Determine the (X, Y) coordinate at the center of the cell enclosing the given text.  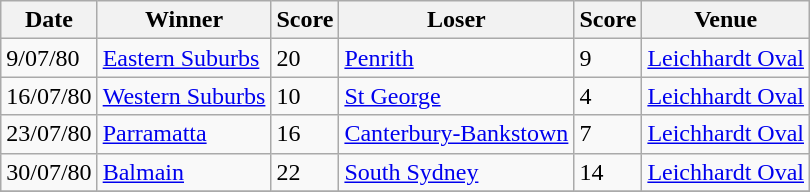
Penrith (456, 58)
St George (456, 96)
Canterbury-Bankstown (456, 134)
16/07/80 (49, 96)
South Sydney (456, 172)
30/07/80 (49, 172)
7 (608, 134)
Western Suburbs (184, 96)
16 (305, 134)
4 (608, 96)
9 (608, 58)
Venue (726, 20)
14 (608, 172)
20 (305, 58)
Winner (184, 20)
Eastern Suburbs (184, 58)
Date (49, 20)
23/07/80 (49, 134)
Parramatta (184, 134)
22 (305, 172)
Balmain (184, 172)
10 (305, 96)
Loser (456, 20)
9/07/80 (49, 58)
